Provide the (X, Y) coordinate of the cell's center where the given text is located.  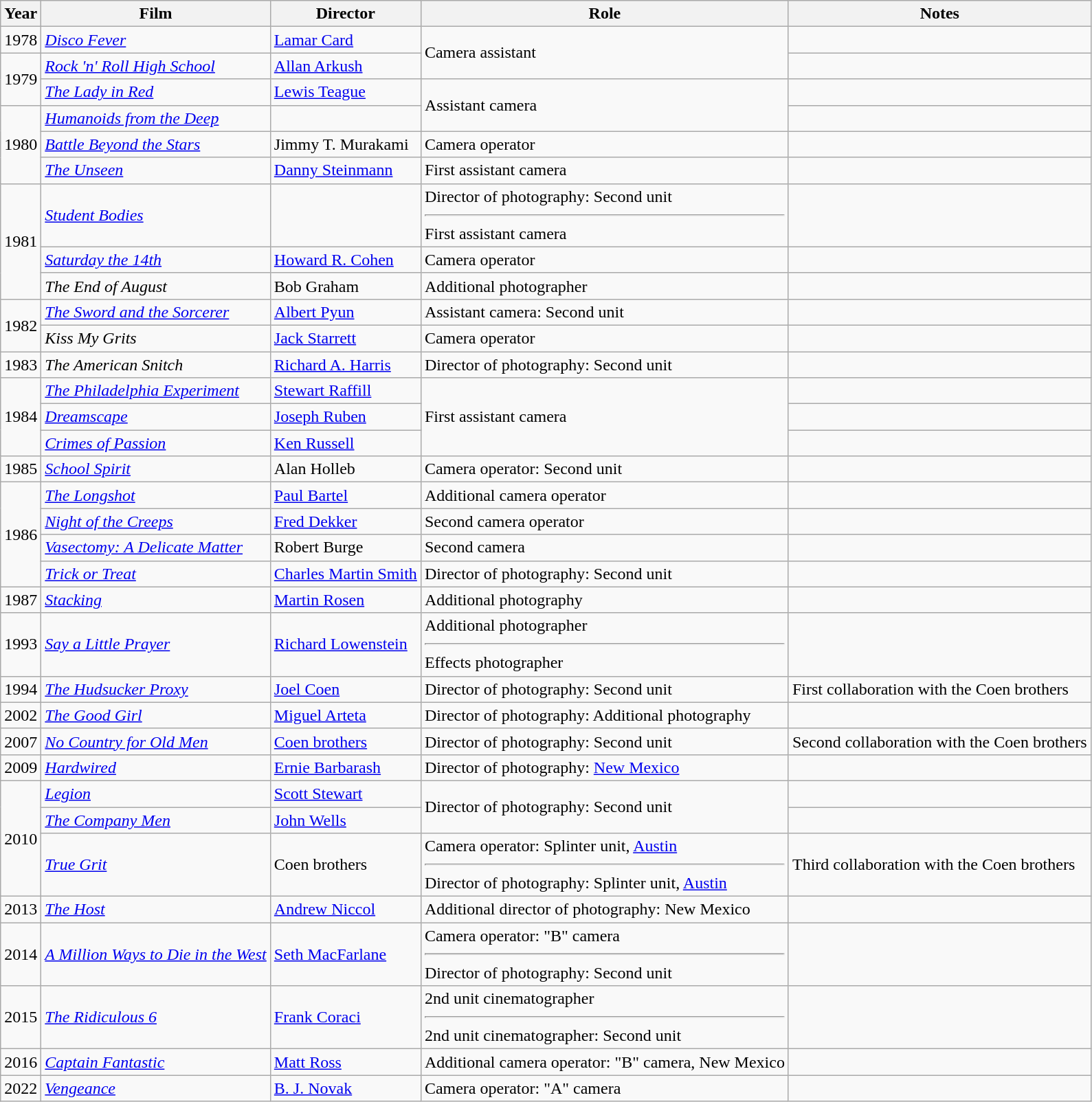
The Hudsucker Proxy (155, 689)
Stacking (155, 600)
Kiss My Grits (155, 338)
Joseph Ruben (345, 417)
Paul Bartel (345, 495)
Additional photographer (605, 286)
2013 (21, 910)
Vasectomy: A Delicate Matter (155, 548)
The Lady in Red (155, 92)
The Unseen (155, 170)
The American Snitch (155, 365)
Richard Lowenstein (345, 644)
Jimmy T. Murakami (345, 144)
Ernie Barbarash (345, 767)
Additional camera operator: "B" camera, New Mexico (605, 1062)
1979 (21, 79)
2010 (21, 838)
Miguel Arteta (345, 715)
Lamar Card (345, 40)
2015 (21, 1017)
Richard A. Harris (345, 365)
Stewart Raffill (345, 391)
First collaboration with the Coen brothers (939, 689)
Say a Little Prayer (155, 644)
Seth MacFarlane (345, 954)
Scott Stewart (345, 794)
2007 (21, 741)
1985 (21, 469)
Jack Starrett (345, 338)
The End of August (155, 286)
Additional camera operator (605, 495)
The Philadelphia Experiment (155, 391)
1982 (21, 325)
Howard R. Cohen (345, 260)
Allan Arkush (345, 66)
Battle Beyond the Stars (155, 144)
Andrew Niccol (345, 910)
Saturday the 14th (155, 260)
Hardwired (155, 767)
Captain Fantastic (155, 1062)
Trick or Treat (155, 574)
The Ridiculous 6 (155, 1017)
1984 (21, 417)
Director of photography: Second unitFirst assistant camera (605, 215)
The Longshot (155, 495)
1981 (21, 241)
Charles Martin Smith (345, 574)
1983 (21, 365)
2014 (21, 954)
Joel Coen (345, 689)
Disco Fever (155, 40)
The Host (155, 910)
Frank Coraci (345, 1017)
1980 (21, 144)
The Good Girl (155, 715)
Danny Steinmann (345, 170)
John Wells (345, 820)
The Sword and the Sorcerer (155, 312)
Crimes of Passion (155, 443)
Assistant camera: Second unit (605, 312)
2016 (21, 1062)
2009 (21, 767)
Year (21, 14)
1987 (21, 600)
Matt Ross (345, 1062)
Legion (155, 794)
Additional photography (605, 600)
2022 (21, 1088)
Humanoids from the Deep (155, 118)
Director (345, 14)
Dreamscape (155, 417)
Vengeance (155, 1088)
Additional photographerEffects photographer (605, 644)
Second camera (605, 548)
The Company Men (155, 820)
1978 (21, 40)
1993 (21, 644)
Rock 'n' Roll High School (155, 66)
Bob Graham (345, 286)
Ken Russell (345, 443)
Camera operator: Splinter unit, AustinDirector of photography: Splinter unit, Austin (605, 865)
Role (605, 14)
A Million Ways to Die in the West (155, 954)
Camera operator: Second unit (605, 469)
Albert Pyun (345, 312)
School Spirit (155, 469)
1986 (21, 535)
2002 (21, 715)
Lewis Teague (345, 92)
True Grit (155, 865)
Robert Burge (345, 548)
2nd unit cinematographer2nd unit cinematographer: Second unit (605, 1017)
Film (155, 14)
Second collaboration with the Coen brothers (939, 741)
Student Bodies (155, 215)
Third collaboration with the Coen brothers (939, 865)
Second camera operator (605, 521)
Director of photography: Additional photography (605, 715)
Camera operator: "A" camera (605, 1088)
Camera assistant (605, 53)
No Country for Old Men (155, 741)
Notes (939, 14)
B. J. Novak (345, 1088)
Night of the Creeps (155, 521)
Martin Rosen (345, 600)
Camera operator: "B" cameraDirector of photography: Second unit (605, 954)
1994 (21, 689)
Alan Holleb (345, 469)
Assistant camera (605, 105)
Additional director of photography: New Mexico (605, 910)
Director of photography: New Mexico (605, 767)
Fred Dekker (345, 521)
